Search for the cell housing the specified text and yield its [x, y] center coordinate. 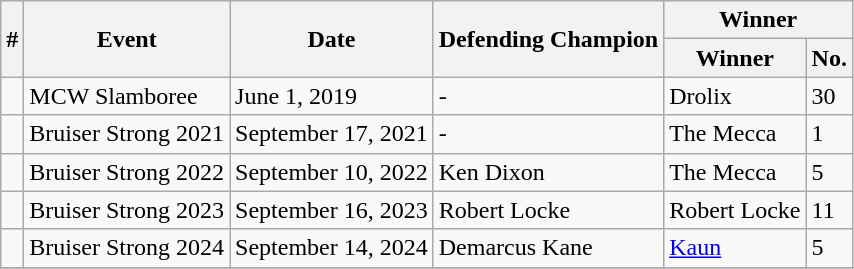
No. [829, 58]
June 1, 2019 [332, 96]
Bruiser Strong 2023 [127, 210]
Kaun [735, 248]
Bruiser Strong 2021 [127, 134]
September 16, 2023 [332, 210]
# [12, 39]
Drolix [735, 96]
Ken Dixon [548, 172]
11 [829, 210]
Bruiser Strong 2022 [127, 172]
Demarcus Kane [548, 248]
September 10, 2022 [332, 172]
Bruiser Strong 2024 [127, 248]
MCW Slamboree [127, 96]
September 17, 2021 [332, 134]
1 [829, 134]
Defending Champion [548, 39]
30 [829, 96]
September 14, 2024 [332, 248]
Event [127, 39]
Date [332, 39]
